Find where the given text appears and provide that cell's center as [X, Y] coordinate. 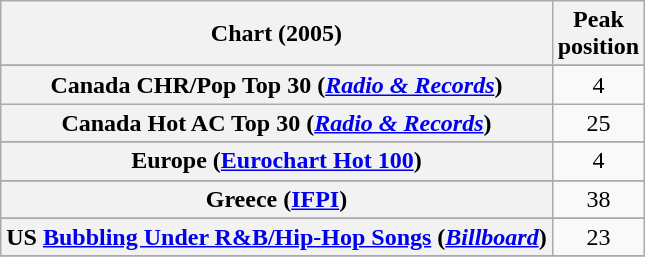
Europe (Eurochart Hot 100) [276, 161]
Canada CHR/Pop Top 30 (Radio & Records) [276, 85]
25 [598, 123]
38 [598, 199]
Peakposition [598, 34]
Chart (2005) [276, 34]
23 [598, 237]
Canada Hot AC Top 30 (Radio & Records) [276, 123]
Greece (IFPI) [276, 199]
US Bubbling Under R&B/Hip-Hop Songs (Billboard) [276, 237]
